Find where the given text appears and provide that cell's center as [X, Y] coordinate. 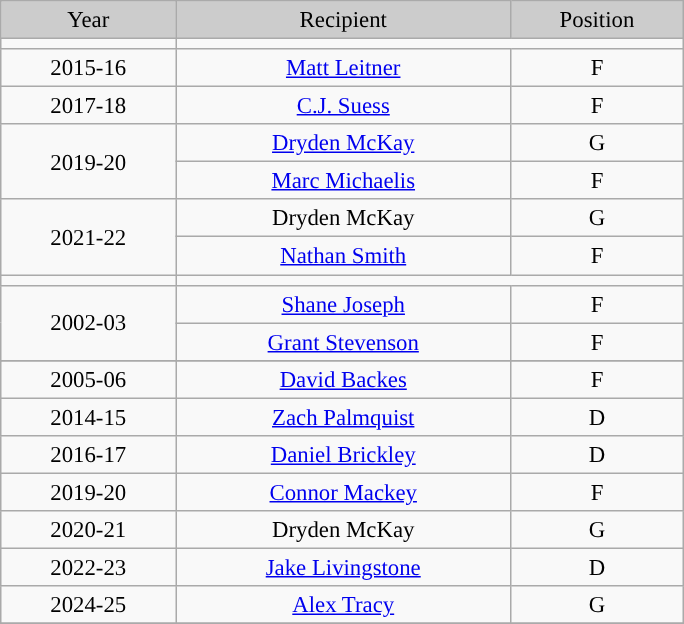
2022-23 [88, 567]
Alex Tracy [344, 605]
2020-21 [88, 530]
Nathan Smith [344, 256]
2016-17 [88, 455]
2024-25 [88, 605]
2005-06 [88, 379]
C.J. Suess [344, 106]
2002-03 [88, 322]
2021-22 [88, 238]
Marc Michaelis [344, 181]
2015-16 [88, 68]
Daniel Brickley [344, 455]
Connor Mackey [344, 492]
Position [598, 20]
Year [88, 20]
Matt Leitner [344, 68]
2014-15 [88, 417]
Grant Stevenson [344, 342]
David Backes [344, 379]
Jake Livingstone [344, 567]
Zach Palmquist [344, 417]
2017-18 [88, 106]
Recipient [344, 20]
Shane Joseph [344, 304]
